Search for the cell housing the specified text and yield its [X, Y] center coordinate. 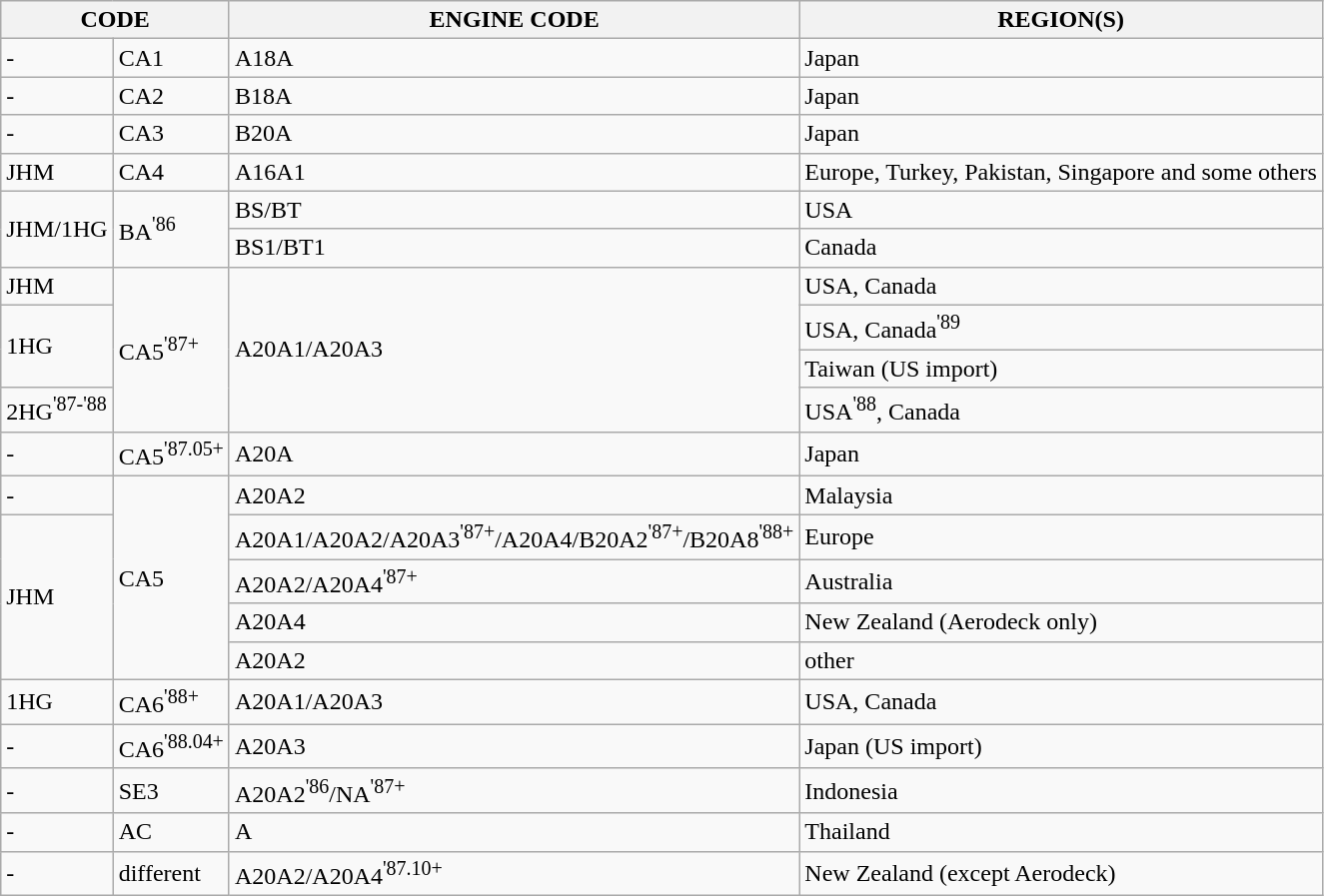
BS/BT [514, 210]
CA5'87+ [171, 350]
Europe, Turkey, Pakistan, Singapore and some others [1061, 172]
Canada [1061, 248]
CA4 [171, 172]
New Zealand (except Aerodeck) [1061, 873]
BS1/BT1 [514, 248]
Australia [1061, 581]
AC [171, 832]
Thailand [1061, 832]
CA6'88+ [171, 701]
Malaysia [1061, 495]
CA2 [171, 96]
CODE [116, 20]
B18A [514, 96]
SE3 [171, 791]
A16A1 [514, 172]
ENGINE CODE [514, 20]
different [171, 873]
CA5 [171, 577]
A18A [514, 58]
USA'88, Canada [1061, 410]
other [1061, 660]
A20A1/A20A2/A20A3'87+/A20A4/B20A2'87+/B20A8'88+ [514, 537]
CA5'87.05+ [171, 453]
A [514, 832]
CA3 [171, 134]
B20A [514, 134]
A20A2/A20A4'87+ [514, 581]
USA, Canada'89 [1061, 328]
JHM/1HG [57, 229]
Indonesia [1061, 791]
A20A2'86/NA'87+ [514, 791]
BA'86 [171, 229]
A20A [514, 453]
A20A4 [514, 622]
New Zealand (Aerodeck only) [1061, 622]
CA6'88.04+ [171, 747]
CA1 [171, 58]
A20A3 [514, 747]
Taiwan (US import) [1061, 369]
A20A2/A20A4'87.10+ [514, 873]
2HG'87-'88 [57, 410]
Japan (US import) [1061, 747]
Europe [1061, 537]
USA [1061, 210]
REGION(S) [1061, 20]
